Scan for the cell matching the given text and deliver its [X, Y] coordinate at center. 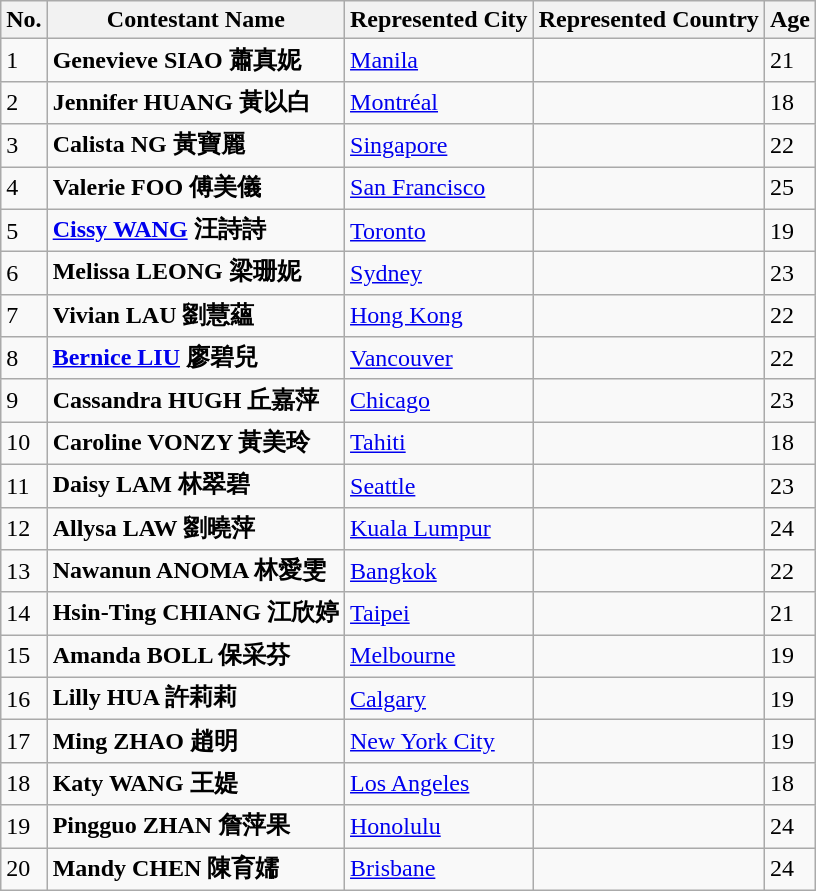
Vancouver [440, 358]
Calista NG 黃寶麗 [196, 146]
10 [24, 444]
Bangkok [440, 572]
3 [24, 146]
Hsin-Ting CHIANG 江欣婷 [196, 614]
8 [24, 358]
Daisy LAM 林翠碧 [196, 486]
Bernice LIU 廖碧兒 [196, 358]
Jennifer HUANG 黃以白 [196, 102]
Honolulu [440, 826]
Calgary [440, 698]
Vivian LAU 劉慧蘊 [196, 316]
New York City [440, 742]
Chicago [440, 400]
Kuala Lumpur [440, 528]
5 [24, 230]
Seattle [440, 486]
Lilly HUA 許莉莉 [196, 698]
Caroline VONZY 黃美玲 [196, 444]
6 [24, 274]
15 [24, 656]
Amanda BOLL 保采芬 [196, 656]
Nawanun ANOMA 林愛雯 [196, 572]
14 [24, 614]
2 [24, 102]
Taipei [440, 614]
Melbourne [440, 656]
1 [24, 60]
Montréal [440, 102]
7 [24, 316]
Mandy CHEN 陳育嬬 [196, 870]
Singapore [440, 146]
20 [24, 870]
Allysa LAW 劉曉萍 [196, 528]
16 [24, 698]
13 [24, 572]
Sydney [440, 274]
Genevieve SIAO 蕭真妮 [196, 60]
Los Angeles [440, 784]
Represented Country [648, 20]
25 [790, 188]
Cassandra HUGH 丘嘉萍 [196, 400]
Contestant Name [196, 20]
Pingguo ZHAN 詹萍果 [196, 826]
12 [24, 528]
9 [24, 400]
Katy WANG 王媞 [196, 784]
Valerie FOO 傅美儀 [196, 188]
Ming ZHAO 趙明 [196, 742]
Melissa LEONG 梁珊妮 [196, 274]
Brisbane [440, 870]
San Francisco [440, 188]
Tahiti [440, 444]
11 [24, 486]
Represented City [440, 20]
17 [24, 742]
Age [790, 20]
4 [24, 188]
Manila [440, 60]
Toronto [440, 230]
Cissy WANG 汪詩詩 [196, 230]
Hong Kong [440, 316]
No. [24, 20]
